For the text-containing cell, return its midpoint in [x, y] coordinate format. 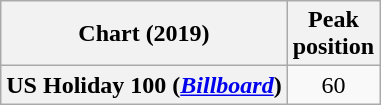
60 [333, 85]
US Holiday 100 (Billboard) [144, 85]
Peakposition [333, 34]
Chart (2019) [144, 34]
